Detect which cell encompasses the target text, then output its (x, y) center coordinate. 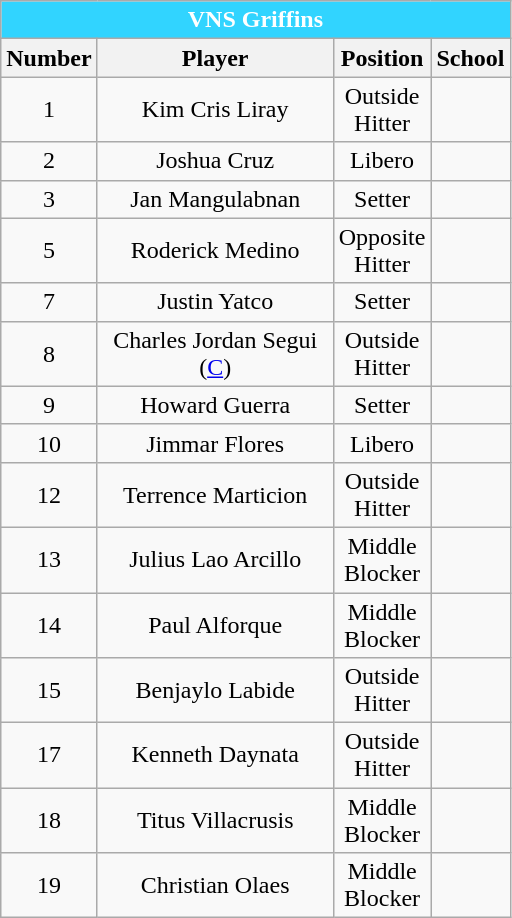
Opposite Hitter (382, 250)
Terrence Marticion (215, 494)
18 (49, 820)
Number (49, 58)
Titus Villacrusis (215, 820)
Kim Cris Liray (215, 110)
2 (49, 161)
Benjaylo Labide (215, 690)
Christian Olaes (215, 886)
8 (49, 354)
3 (49, 199)
Kenneth Daynata (215, 756)
School (470, 58)
14 (49, 624)
10 (49, 443)
17 (49, 756)
19 (49, 886)
Position (382, 58)
Paul Alforque (215, 624)
Howard Guerra (215, 405)
Justin Yatco (215, 302)
Jan Mangulabnan (215, 199)
5 (49, 250)
VNS Griffins (256, 20)
Charles Jordan Segui (C) (215, 354)
Jimmar Flores (215, 443)
12 (49, 494)
Joshua Cruz (215, 161)
1 (49, 110)
7 (49, 302)
9 (49, 405)
15 (49, 690)
13 (49, 560)
Julius Lao Arcillo (215, 560)
Roderick Medino (215, 250)
Player (215, 58)
